From the cell containing the given text, extract its center point as [X, Y] coordinate. 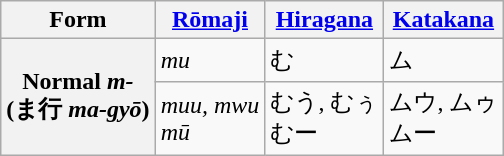
ム [444, 60]
Rōmaji [210, 20]
Normal m-(ま行 ma-gyō) [78, 98]
muu, mwumū [210, 118]
Form [78, 20]
Katakana [444, 20]
Hiragana [324, 20]
む [324, 60]
むう, むぅむー [324, 118]
mu [210, 60]
ムウ, ムゥムー [444, 118]
